Find where the given text appears and provide that cell's center as (X, Y) coordinate. 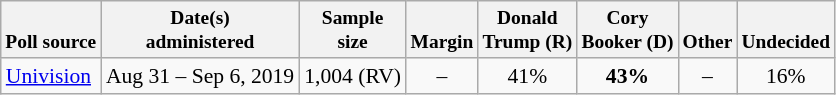
Samplesize (352, 30)
43% (628, 76)
16% (786, 76)
41% (528, 76)
Undecided (786, 30)
Date(s)administered (200, 30)
Poll source (51, 30)
CoryBooker (D) (628, 30)
1,004 (RV) (352, 76)
DonaldTrump (R) (528, 30)
Univision (51, 76)
Aug 31 – Sep 6, 2019 (200, 76)
Margin (442, 30)
Other (708, 30)
